Locate the cell with the specified text and output its (X, Y) center coordinate. 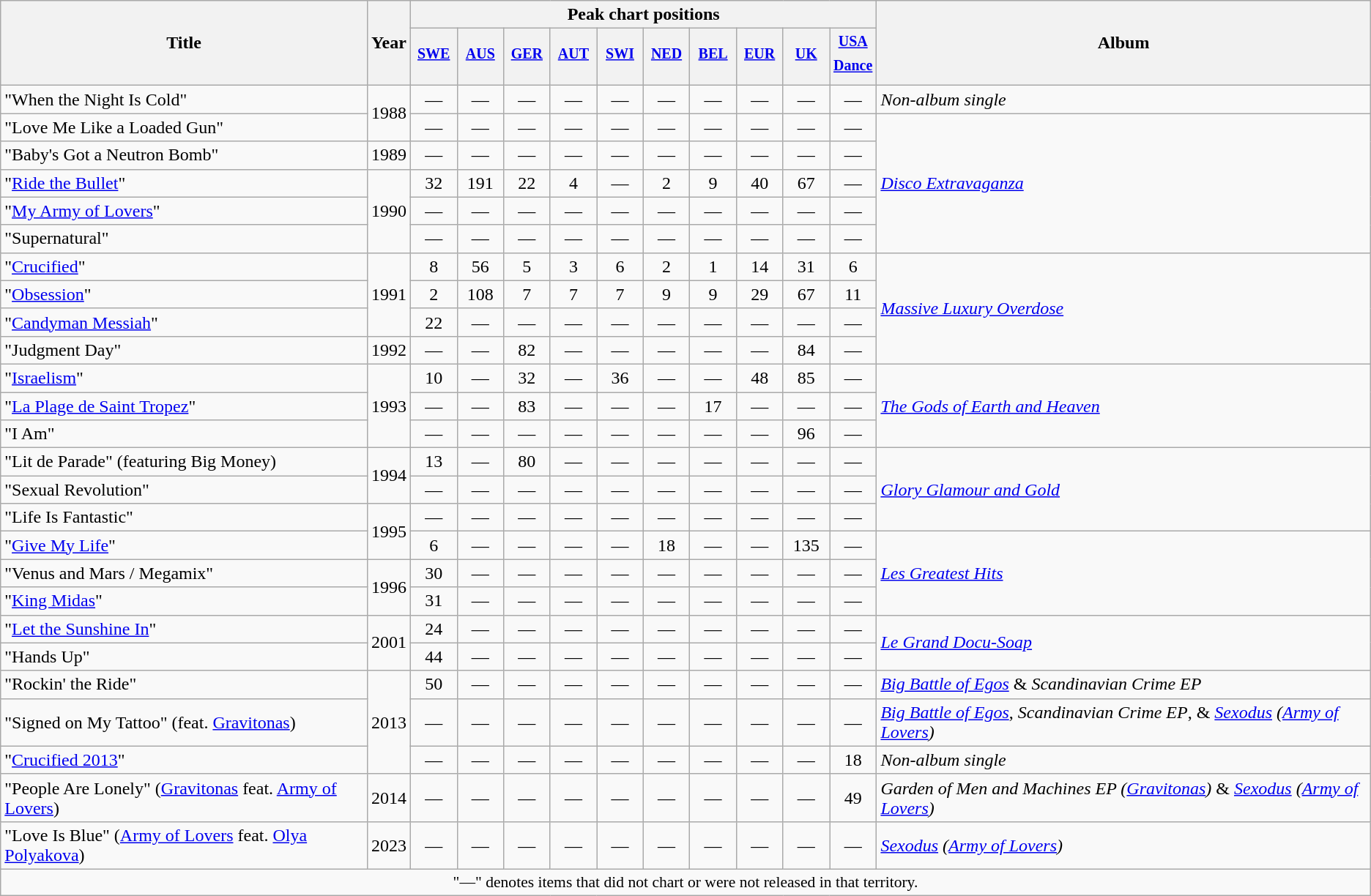
AUT (573, 57)
13 (434, 462)
44 (434, 657)
"Love Me Like a Loaded Gun" (185, 127)
"Obsession" (185, 294)
"When the Night Is Cold" (185, 100)
Peak chart positions (643, 15)
"People Are Lonely" (Gravitonas feat. Army of Lovers) (185, 798)
"Signed on My Tattoo" (feat. Gravitonas) (185, 722)
Le Grand Docu-Soap (1123, 643)
"Hands Up" (185, 657)
"Crucified" (185, 266)
Big Battle of Egos & Scandinavian Crime EP (1123, 684)
14 (759, 266)
"Ride the Bullet" (185, 183)
8 (434, 266)
5 (527, 266)
135 (806, 545)
10 (434, 378)
Title (185, 43)
83 (527, 406)
Year (388, 43)
1990 (388, 211)
4 (573, 183)
"Let the Sunshine In" (185, 629)
NED (666, 57)
Garden of Men and Machines EP (Gravitonas) & Sexodus (Army of Lovers) (1123, 798)
"Give My Life" (185, 545)
"My Army of Lovers" (185, 211)
191 (480, 183)
1996 (388, 587)
30 (434, 573)
Les Greatest Hits (1123, 573)
"Love Is Blue" (Army of Lovers feat. Olya Polyakova) (185, 845)
"—" denotes items that did not chart or were not released in that territory. (685, 882)
82 (527, 350)
EUR (759, 57)
"Baby's Got a Neutron Bomb" (185, 155)
36 (620, 378)
56 (480, 266)
Disco Extravaganza (1123, 183)
84 (806, 350)
Sexodus (Army of Lovers) (1123, 845)
The Gods of Earth and Heaven (1123, 406)
"Sexual Revolution" (185, 490)
"Rockin' the Ride" (185, 684)
"Venus and Mars / Megamix" (185, 573)
24 (434, 629)
"Crucified 2013" (185, 760)
"King Midas" (185, 601)
"La Plage de Saint Tropez" (185, 406)
80 (527, 462)
1989 (388, 155)
29 (759, 294)
"Supernatural" (185, 239)
"Candyman Messiah" (185, 322)
48 (759, 378)
49 (852, 798)
1988 (388, 113)
11 (852, 294)
108 (480, 294)
1995 (388, 531)
1993 (388, 406)
UK (806, 57)
GER (527, 57)
50 (434, 684)
SWI (620, 57)
17 (713, 406)
"Judgment Day" (185, 350)
"I Am" (185, 434)
40 (759, 183)
SWE (434, 57)
1994 (388, 476)
3 (573, 266)
Massive Luxury Overdose (1123, 308)
96 (806, 434)
"Life Is Fantastic" (185, 518)
2014 (388, 798)
BEL (713, 57)
2001 (388, 643)
"Lit de Parade" (featuring Big Money) (185, 462)
85 (806, 378)
AUS (480, 57)
Big Battle of Egos, Scandinavian Crime EP, & Sexodus (Army of Lovers) (1123, 722)
Album (1123, 43)
"Israelism" (185, 378)
2023 (388, 845)
1991 (388, 294)
1992 (388, 350)
USA Dance (852, 57)
Glory Glamour and Gold (1123, 490)
2013 (388, 722)
1 (713, 266)
